Return the (X, Y) coordinate for the center point of the cell that contains the specified text.  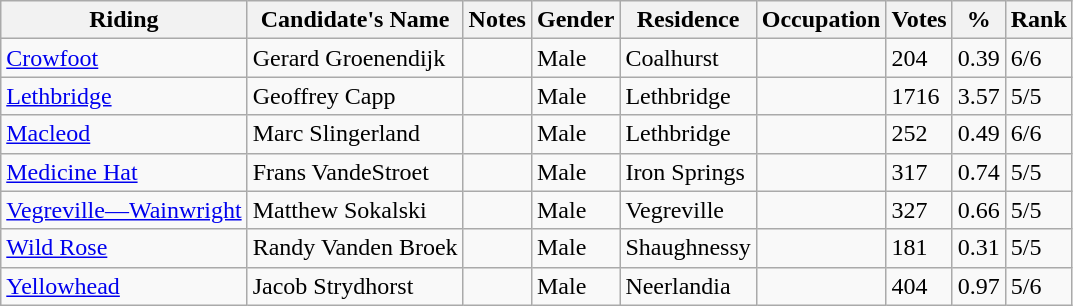
Wild Rose (124, 248)
Yellowhead (124, 286)
0.31 (978, 248)
Coalhurst (688, 58)
Geoffrey Capp (355, 96)
Votes (919, 20)
Shaughnessy (688, 248)
Macleod (124, 134)
0.66 (978, 210)
Notes (497, 20)
327 (919, 210)
Occupation (821, 20)
Gender (575, 20)
Iron Springs (688, 172)
252 (919, 134)
Neerlandia (688, 286)
Gerard Groenendijk (355, 58)
0.49 (978, 134)
404 (919, 286)
Candidate's Name (355, 20)
Residence (688, 20)
% (978, 20)
Crowfoot (124, 58)
Vegreville (688, 210)
0.97 (978, 286)
3.57 (978, 96)
Riding (124, 20)
Randy Vanden Broek (355, 248)
Matthew Sokalski (355, 210)
Marc Slingerland (355, 134)
1716 (919, 96)
204 (919, 58)
Vegreville—Wainwright (124, 210)
Frans VandeStroet (355, 172)
5/6 (1038, 286)
181 (919, 248)
Jacob Strydhorst (355, 286)
0.39 (978, 58)
0.74 (978, 172)
317 (919, 172)
Rank (1038, 20)
Medicine Hat (124, 172)
